For the text-containing cell, return its midpoint in [x, y] coordinate format. 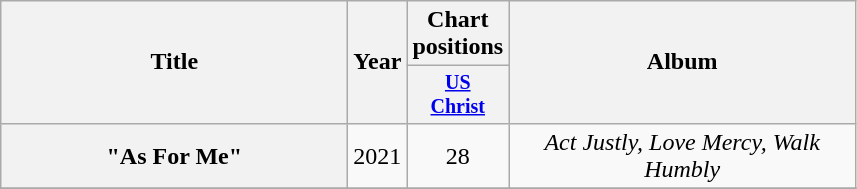
Album [682, 62]
Year [378, 62]
Title [174, 62]
"As For Me" [174, 156]
Chart positions [458, 34]
2021 [378, 156]
USChrist [458, 94]
28 [458, 156]
Act Justly, Love Mercy, Walk Humbly [682, 156]
